Determine the [x, y] coordinate at the center of the cell enclosing the given text.  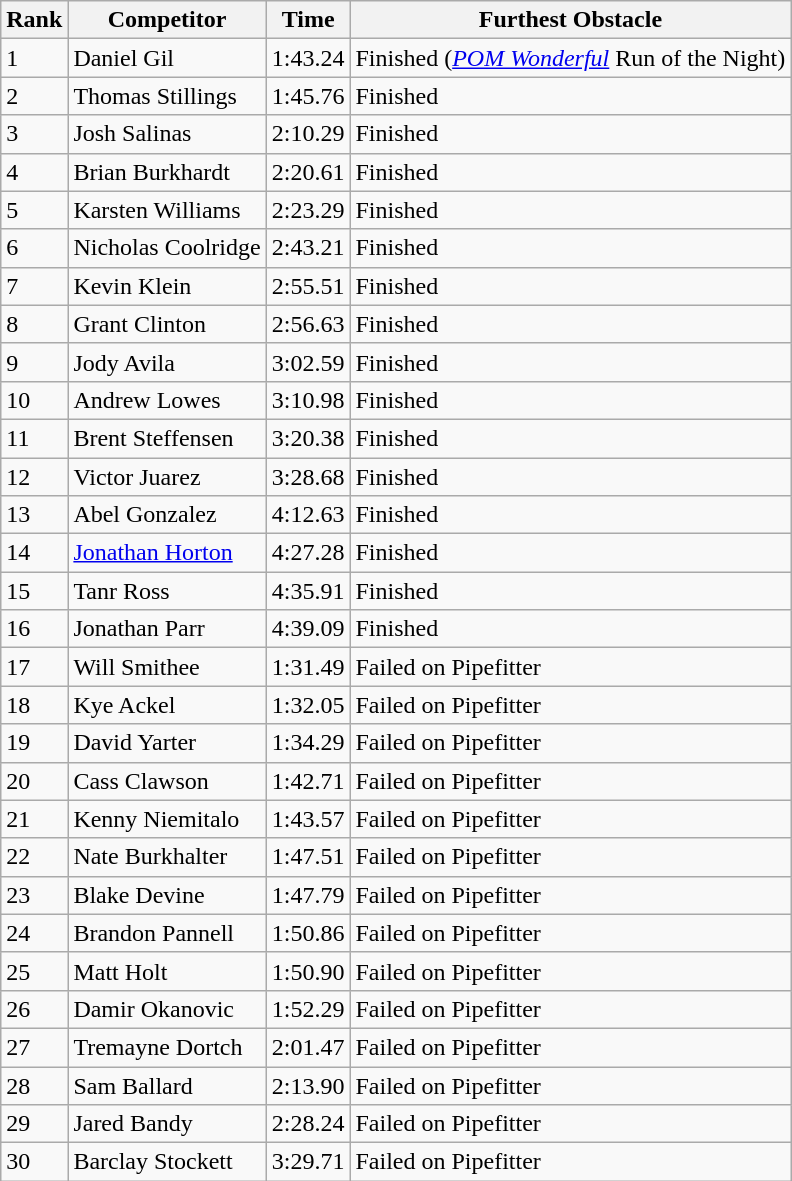
David Yarter [167, 743]
18 [34, 705]
4:35.91 [308, 591]
Brandon Pannell [167, 933]
25 [34, 971]
24 [34, 933]
5 [34, 210]
Sam Ballard [167, 1085]
Time [308, 20]
2:20.61 [308, 172]
Rank [34, 20]
11 [34, 438]
Kye Ackel [167, 705]
6 [34, 248]
4:27.28 [308, 553]
1:47.79 [308, 895]
2:10.29 [308, 134]
21 [34, 819]
15 [34, 591]
Barclay Stockett [167, 1162]
19 [34, 743]
9 [34, 362]
Nate Burkhalter [167, 857]
1:52.29 [308, 1009]
3:20.38 [308, 438]
Finished (POM Wonderful Run of the Night) [570, 58]
Karsten Williams [167, 210]
Tremayne Dortch [167, 1047]
2 [34, 96]
1:34.29 [308, 743]
16 [34, 629]
1 [34, 58]
1:47.51 [308, 857]
1:50.86 [308, 933]
8 [34, 324]
3:02.59 [308, 362]
4:12.63 [308, 515]
10 [34, 400]
1:31.49 [308, 667]
30 [34, 1162]
Daniel Gil [167, 58]
4 [34, 172]
Jared Bandy [167, 1124]
Victor Juarez [167, 477]
22 [34, 857]
2:01.47 [308, 1047]
Matt Holt [167, 971]
Brian Burkhardt [167, 172]
Damir Okanovic [167, 1009]
1:43.24 [308, 58]
20 [34, 781]
14 [34, 553]
3:10.98 [308, 400]
27 [34, 1047]
1:32.05 [308, 705]
28 [34, 1085]
2:13.90 [308, 1085]
3:28.68 [308, 477]
Kenny Niemitalo [167, 819]
Blake Devine [167, 895]
Cass Clawson [167, 781]
2:23.29 [308, 210]
Josh Salinas [167, 134]
4:39.09 [308, 629]
12 [34, 477]
Brent Steffensen [167, 438]
2:56.63 [308, 324]
Jody Avila [167, 362]
Jonathan Horton [167, 553]
Thomas Stillings [167, 96]
Competitor [167, 20]
2:43.21 [308, 248]
Tanr Ross [167, 591]
Nicholas Coolridge [167, 248]
29 [34, 1124]
Kevin Klein [167, 286]
Grant Clinton [167, 324]
Abel Gonzalez [167, 515]
Andrew Lowes [167, 400]
13 [34, 515]
7 [34, 286]
2:28.24 [308, 1124]
1:50.90 [308, 971]
23 [34, 895]
1:45.76 [308, 96]
3 [34, 134]
3:29.71 [308, 1162]
26 [34, 1009]
Will Smithee [167, 667]
1:43.57 [308, 819]
Jonathan Parr [167, 629]
17 [34, 667]
Furthest Obstacle [570, 20]
1:42.71 [308, 781]
2:55.51 [308, 286]
